Find where the given text appears and provide that cell's center as [X, Y] coordinate. 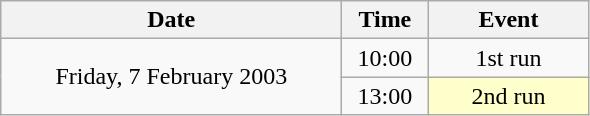
Date [172, 20]
Time [385, 20]
Friday, 7 February 2003 [172, 77]
2nd run [508, 96]
13:00 [385, 96]
10:00 [385, 58]
Event [508, 20]
1st run [508, 58]
